From the cell containing the given text, extract its center point as (X, Y) coordinate. 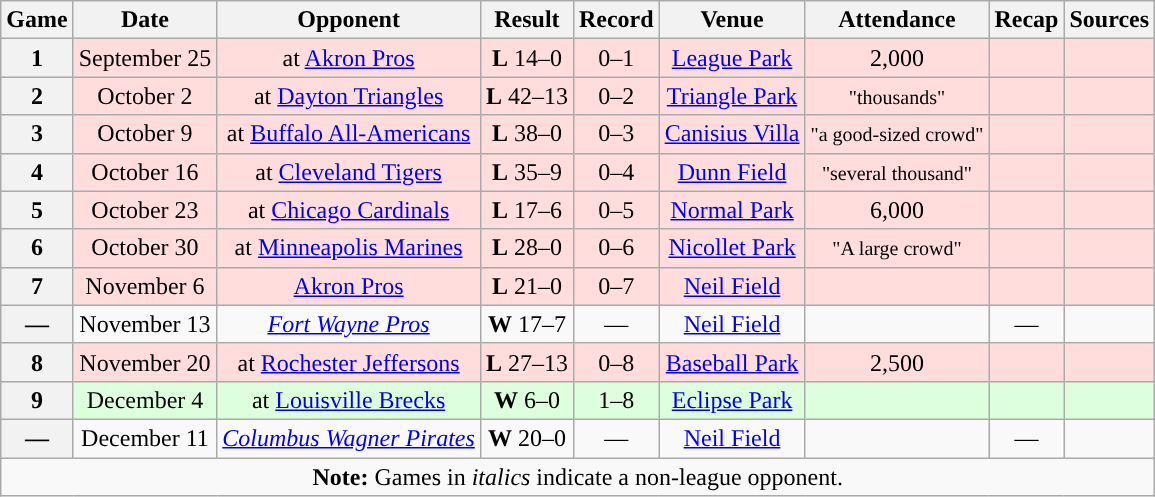
at Cleveland Tigers (349, 172)
Canisius Villa (732, 134)
4 (37, 172)
0–6 (616, 248)
Record (616, 20)
Dunn Field (732, 172)
L 35–9 (526, 172)
L 38–0 (526, 134)
Normal Park (732, 210)
December 11 (145, 438)
0–5 (616, 210)
October 23 (145, 210)
0–8 (616, 362)
L 21–0 (526, 286)
"a good-sized crowd" (897, 134)
0–2 (616, 96)
6,000 (897, 210)
"A large crowd" (897, 248)
2,500 (897, 362)
W 20–0 (526, 438)
at Dayton Triangles (349, 96)
6 (37, 248)
Akron Pros (349, 286)
5 (37, 210)
November 20 (145, 362)
at Buffalo All-Americans (349, 134)
1 (37, 58)
Baseball Park (732, 362)
October 9 (145, 134)
L 42–13 (526, 96)
Sources (1110, 20)
at Minneapolis Marines (349, 248)
Attendance (897, 20)
0–1 (616, 58)
Note: Games in italics indicate a non-league opponent. (578, 477)
L 17–6 (526, 210)
Nicollet Park (732, 248)
8 (37, 362)
at Rochester Jeffersons (349, 362)
at Chicago Cardinals (349, 210)
November 6 (145, 286)
0–7 (616, 286)
Recap (1026, 20)
"several thousand" (897, 172)
W 17–7 (526, 324)
2 (37, 96)
0–4 (616, 172)
L 28–0 (526, 248)
League Park (732, 58)
Triangle Park (732, 96)
November 13 (145, 324)
1–8 (616, 400)
October 16 (145, 172)
at Louisville Brecks (349, 400)
Result (526, 20)
October 30 (145, 248)
Columbus Wagner Pirates (349, 438)
Date (145, 20)
2,000 (897, 58)
L 14–0 (526, 58)
Game (37, 20)
December 4 (145, 400)
9 (37, 400)
Opponent (349, 20)
0–3 (616, 134)
Eclipse Park (732, 400)
W 6–0 (526, 400)
3 (37, 134)
September 25 (145, 58)
Fort Wayne Pros (349, 324)
at Akron Pros (349, 58)
L 27–13 (526, 362)
Venue (732, 20)
7 (37, 286)
"thousands" (897, 96)
October 2 (145, 96)
